Extract the (X, Y) coordinate from the center of the cell holding the provided text.  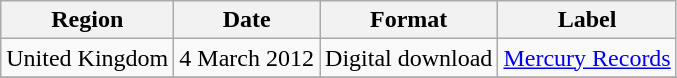
United Kingdom (88, 58)
Label (587, 20)
Region (88, 20)
Date (247, 20)
Digital download (409, 58)
Format (409, 20)
4 March 2012 (247, 58)
Mercury Records (587, 58)
